Search for the cell housing the specified text and yield its (x, y) center coordinate. 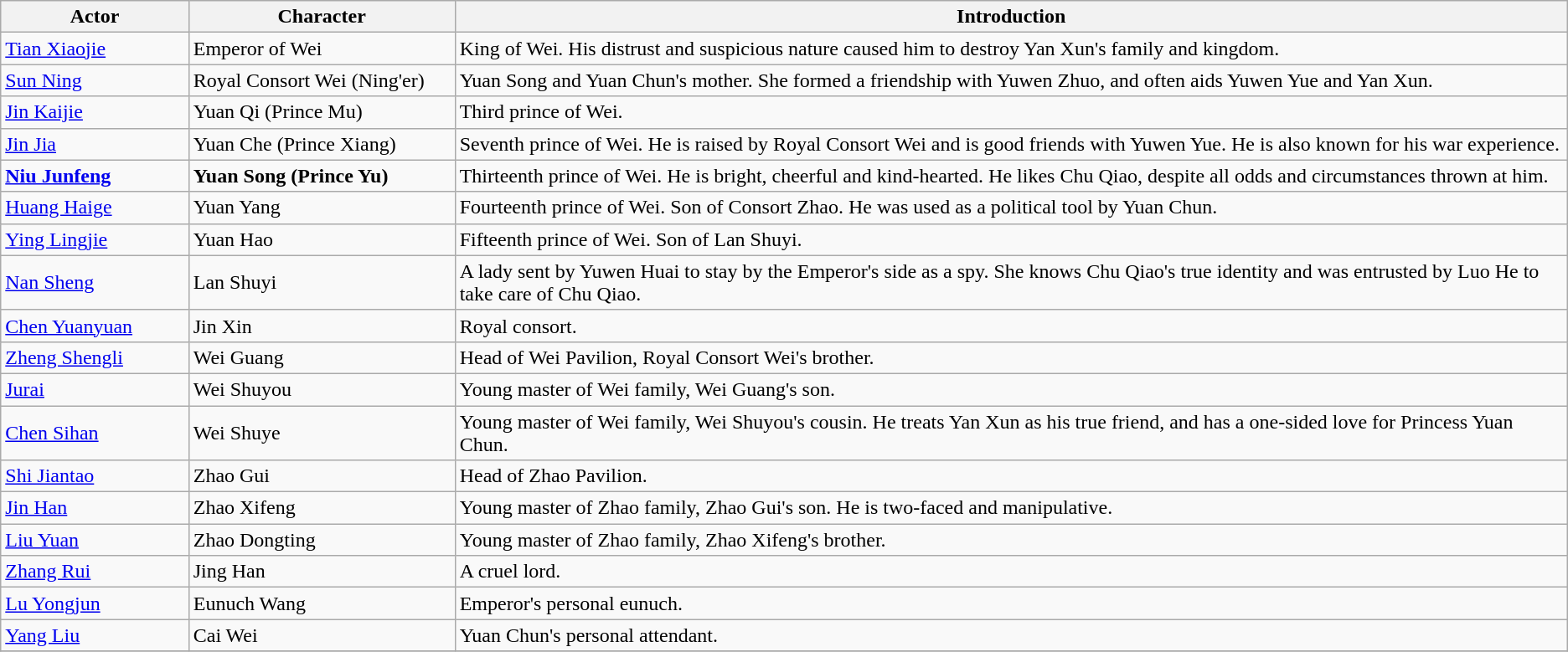
Yuan Song and Yuan Chun's mother. She formed a friendship with Yuwen Zhuo, and often aids Yuwen Yue and Yan Xun. (1011, 80)
Character (322, 17)
Thirteenth prince of Wei. He is bright, cheerful and kind-hearted. He likes Chu Qiao, despite all odds and circumstances thrown at him. (1011, 176)
Jin Kaijie (95, 112)
Shi Jiantao (95, 476)
Jin Jia (95, 144)
Head of Wei Pavilion, Royal Consort Wei's brother. (1011, 357)
Chen Sihan (95, 432)
Emperor of Wei (322, 49)
Royal Consort Wei (Ning'er) (322, 80)
Third prince of Wei. (1011, 112)
Introduction (1011, 17)
Wei Shuye (322, 432)
Chen Yuanyuan (95, 326)
Royal consort. (1011, 326)
Seventh prince of Wei. He is raised by Royal Consort Wei and is good friends with Yuwen Yue. He is also known for his war experience. (1011, 144)
Lu Yongjun (95, 603)
Liu Yuan (95, 540)
Zhao Dongting (322, 540)
Zhang Rui (95, 572)
Niu Junfeng (95, 176)
Young master of Wei family, Wei Guang's son. (1011, 389)
Yuan Che (Prince Xiang) (322, 144)
Yuan Yang (322, 208)
Wei Guang (322, 357)
Yang Liu (95, 635)
Zhao Gui (322, 476)
Wei Shuyou (322, 389)
Zhao Xifeng (322, 508)
Young master of Zhao family, Zhao Gui's son. He is two-faced and manipulative. (1011, 508)
Jurai (95, 389)
Young master of Wei family, Wei Shuyou's cousin. He treats Yan Xun as his true friend, and has a one-sided love for Princess Yuan Chun. (1011, 432)
Fifteenth prince of Wei. Son of Lan Shuyi. (1011, 239)
Yuan Qi (Prince Mu) (322, 112)
Yuan Hao (322, 239)
Sun Ning (95, 80)
King of Wei. His distrust and suspicious nature caused him to destroy Yan Xun's family and kingdom. (1011, 49)
Actor (95, 17)
Young master of Zhao family, Zhao Xifeng's brother. (1011, 540)
Head of Zhao Pavilion. (1011, 476)
Tian Xiaojie (95, 49)
Jin Xin (322, 326)
Jing Han (322, 572)
Emperor's personal eunuch. (1011, 603)
Cai Wei (322, 635)
Yuan Chun's personal attendant. (1011, 635)
Nan Sheng (95, 283)
Yuan Song (Prince Yu) (322, 176)
Jin Han (95, 508)
Huang Haige (95, 208)
Ying Lingjie (95, 239)
A cruel lord. (1011, 572)
Zheng Shengli (95, 357)
Fourteenth prince of Wei. Son of Consort Zhao. He was used as a political tool by Yuan Chun. (1011, 208)
Lan Shuyi (322, 283)
Eunuch Wang (322, 603)
